Capture the cell that displays the provided text and extract its (x, y) central coordinate. 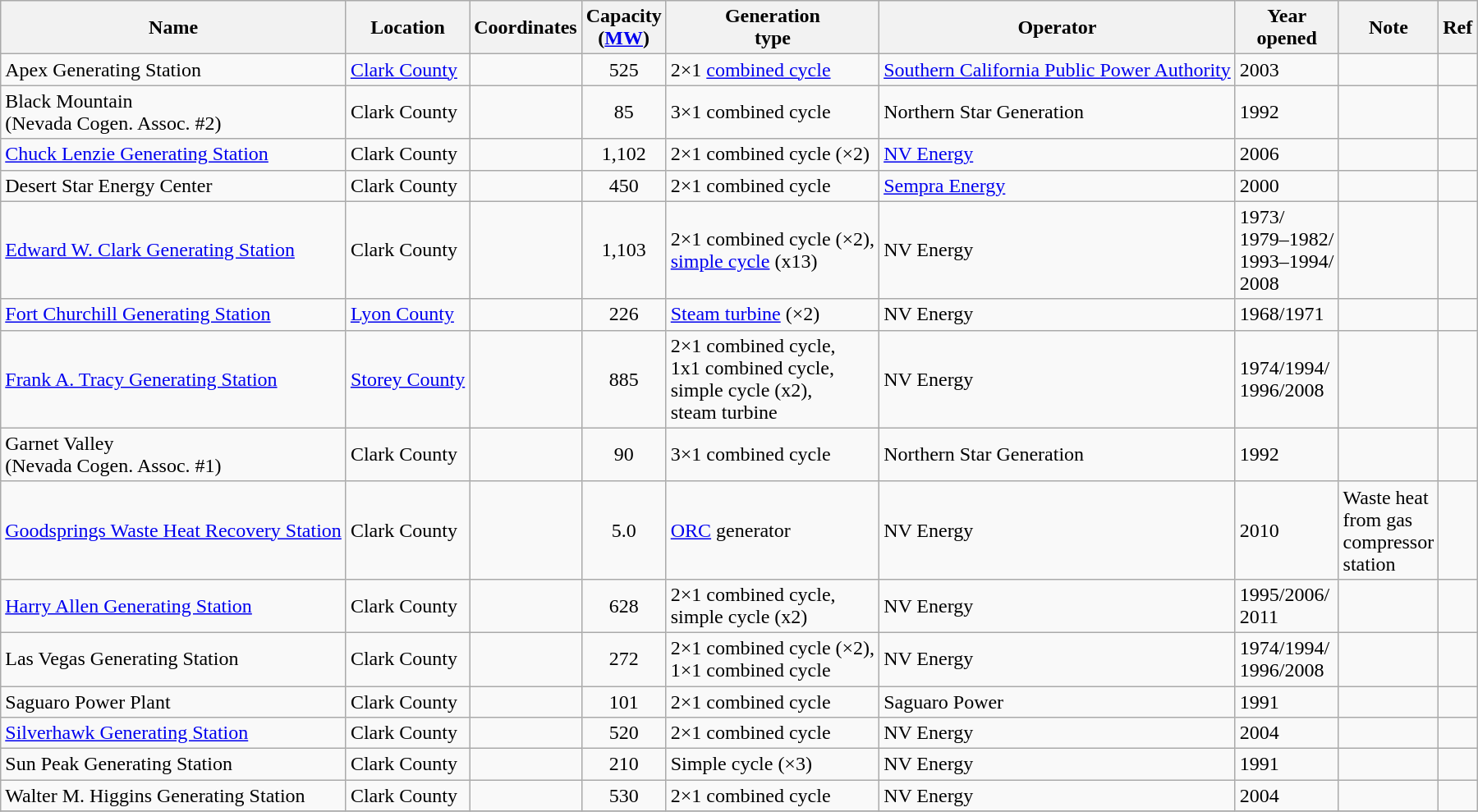
Storey County (407, 379)
520 (624, 733)
Simple cycle (×3) (772, 764)
2000 (1287, 186)
Saguaro Power (1058, 702)
Desert Star Energy Center (174, 186)
Capacity(MW) (624, 28)
628 (624, 606)
Note (1388, 28)
1973/1979–1982/1993–1994/2008 (1287, 250)
Southern California Public Power Authority (1058, 70)
885 (624, 379)
Yearopened (1287, 28)
1,102 (624, 154)
ORC generator (772, 530)
Las Vegas Generating Station (174, 658)
Name (174, 28)
Black Mountain(Nevada Cogen. Assoc. #2) (174, 112)
2010 (1287, 530)
525 (624, 70)
Goodsprings Waste Heat Recovery Station (174, 530)
226 (624, 314)
Steam turbine (×2) (772, 314)
1995/2006/2011 (1287, 606)
2003 (1287, 70)
Lyon County (407, 314)
90 (624, 455)
Sun Peak Generating Station (174, 764)
Silverhawk Generating Station (174, 733)
Edward W. Clark Generating Station (174, 250)
Chuck Lenzie Generating Station (174, 154)
5.0 (624, 530)
2×1 combined cycle (×2),simple cycle (x13) (772, 250)
101 (624, 702)
2×1 combined cycle,simple cycle (x2) (772, 606)
Saguaro Power Plant (174, 702)
Coordinates (526, 28)
210 (624, 764)
530 (624, 796)
Ref (1458, 28)
Waste heatfrom gascompressorstation (1388, 530)
2×1 combined cycle,1x1 combined cycle,simple cycle (x2),steam turbine (772, 379)
Apex Generating Station (174, 70)
Operator (1058, 28)
Frank A. Tracy Generating Station (174, 379)
2×1 combined cycle (×2) (772, 154)
2006 (1287, 154)
Generationtype (772, 28)
272 (624, 658)
Location (407, 28)
Harry Allen Generating Station (174, 606)
Garnet Valley(Nevada Cogen. Assoc. #1) (174, 455)
2×1 combined cycle (×2),1×1 combined cycle (772, 658)
1968/1971 (1287, 314)
1,103 (624, 250)
450 (624, 186)
Sempra Energy (1058, 186)
85 (624, 112)
Walter M. Higgins Generating Station (174, 796)
Fort Churchill Generating Station (174, 314)
